Pinpoint the cell where the given text exists, returning its [X, Y] midpoint coordinate. 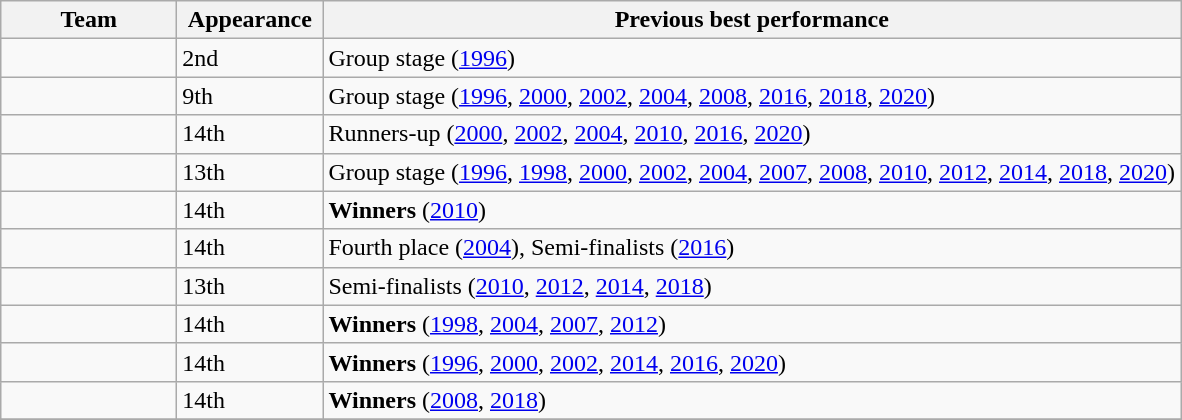
Winners (1998, 2004, 2007, 2012) [752, 324]
Runners-up (2000, 2002, 2004, 2010, 2016, 2020) [752, 134]
Previous best performance [752, 20]
Semi-finalists (2010, 2012, 2014, 2018) [752, 286]
Winners (2008, 2018) [752, 400]
Team [89, 20]
9th [250, 96]
Appearance [250, 20]
Group stage (1996, 1998, 2000, 2002, 2004, 2007, 2008, 2010, 2012, 2014, 2018, 2020) [752, 172]
Winners (2010) [752, 210]
Group stage (1996) [752, 58]
Fourth place (2004), Semi-finalists (2016) [752, 248]
Group stage (1996, 2000, 2002, 2004, 2008, 2016, 2018, 2020) [752, 96]
2nd [250, 58]
Winners (1996, 2000, 2002, 2014, 2016, 2020) [752, 362]
